Detect which cell encompasses the target text, then output its (x, y) center coordinate. 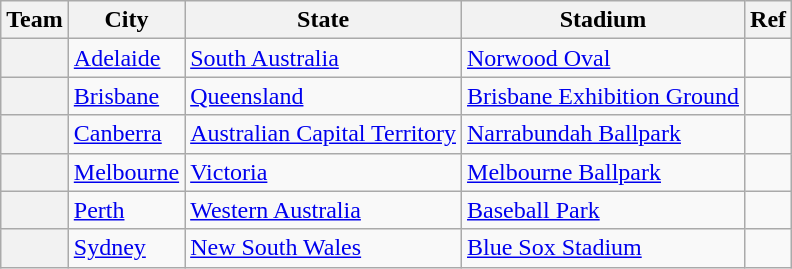
State (324, 20)
New South Wales (324, 248)
Sydney (126, 248)
City (126, 20)
Stadium (604, 20)
Brisbane Exhibition Ground (604, 96)
Adelaide (126, 58)
Melbourne Ballpark (604, 172)
Blue Sox Stadium (604, 248)
Australian Capital Territory (324, 134)
Western Australia (324, 210)
Melbourne (126, 172)
Canberra (126, 134)
Norwood Oval (604, 58)
Victoria (324, 172)
Queensland (324, 96)
Narrabundah Ballpark (604, 134)
Perth (126, 210)
Team (35, 20)
Baseball Park (604, 210)
South Australia (324, 58)
Brisbane (126, 96)
Ref (768, 20)
